Detect which cell encompasses the target text, then output its [x, y] center coordinate. 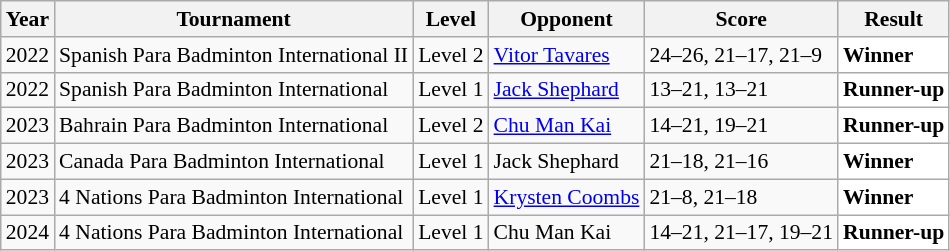
Tournament [234, 19]
Result [894, 19]
24–26, 21–17, 21–9 [741, 55]
21–8, 21–18 [741, 197]
Opponent [567, 19]
21–18, 21–16 [741, 162]
Canada Para Badminton International [234, 162]
Spanish Para Badminton International [234, 90]
Spanish Para Badminton International II [234, 55]
Krysten Coombs [567, 197]
Vitor Tavares [567, 55]
Level [450, 19]
13–21, 13–21 [741, 90]
Bahrain Para Badminton International [234, 126]
Year [28, 19]
Score [741, 19]
14–21, 21–17, 19–21 [741, 233]
14–21, 19–21 [741, 126]
2024 [28, 233]
